For the text-containing cell, return its midpoint in [X, Y] coordinate format. 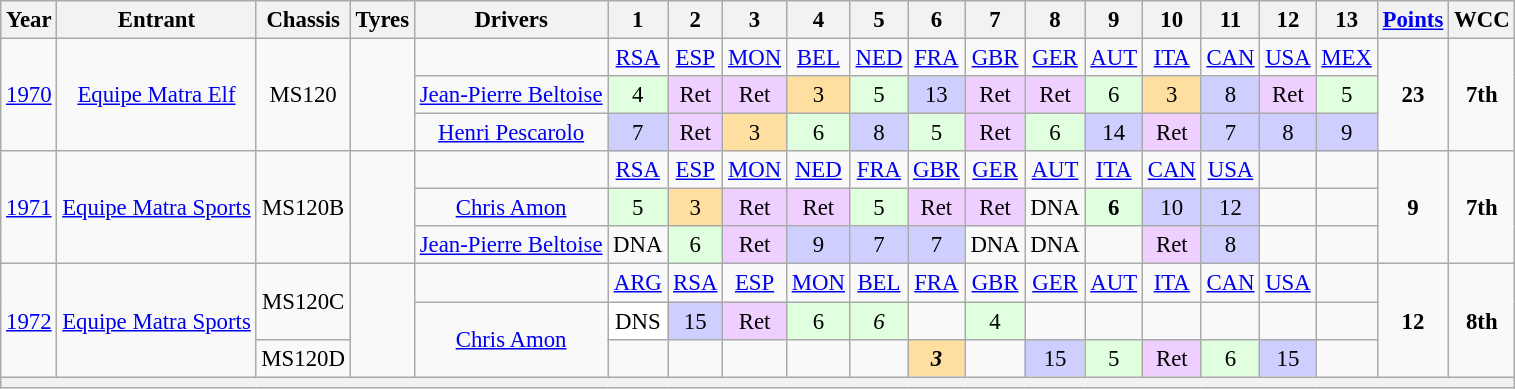
8th [1482, 320]
Chassis [303, 20]
Tyres [382, 20]
MS120B [303, 208]
Year [29, 20]
WCC [1482, 20]
MEX [1346, 58]
MS120 [303, 96]
DNS [638, 321]
Equipe Matra Elf [156, 96]
ARG [638, 283]
MS120D [303, 358]
11 [1230, 20]
23 [1412, 96]
1 [638, 20]
Drivers [510, 20]
1971 [29, 208]
1970 [29, 96]
Points [1412, 20]
2 [696, 20]
1972 [29, 320]
MS120C [303, 302]
Entrant [156, 20]
Henri Pescarolo [510, 133]
14 [1114, 133]
